Return the [x, y] coordinate for the center point of the cell that contains the specified text.  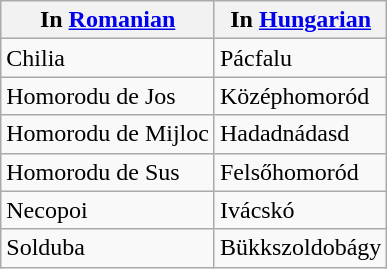
Homorodu de Jos [108, 96]
Felsőhomoród [300, 172]
Ivácskó [300, 210]
Solduba [108, 248]
Chilia [108, 58]
In Romanian [108, 20]
Necopoi [108, 210]
In Hungarian [300, 20]
Bükkszoldobágy [300, 248]
Homorodu de Mijloc [108, 134]
Hadadnádasd [300, 134]
Homorodu de Sus [108, 172]
Pácfalu [300, 58]
Középhomoród [300, 96]
